Detect which cell encompasses the target text, then output its [x, y] center coordinate. 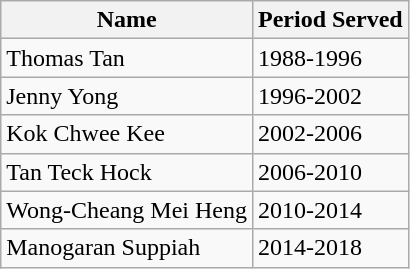
2014-2018 [330, 248]
1996-2002 [330, 96]
Period Served [330, 20]
Thomas Tan [127, 58]
Tan Teck Hock [127, 172]
Kok Chwee Kee [127, 134]
Jenny Yong [127, 96]
Name [127, 20]
2002-2006 [330, 134]
Manogaran Suppiah [127, 248]
2006-2010 [330, 172]
2010-2014 [330, 210]
Wong-Cheang Mei Heng [127, 210]
1988-1996 [330, 58]
